Search for the cell housing the specified text and yield its (x, y) center coordinate. 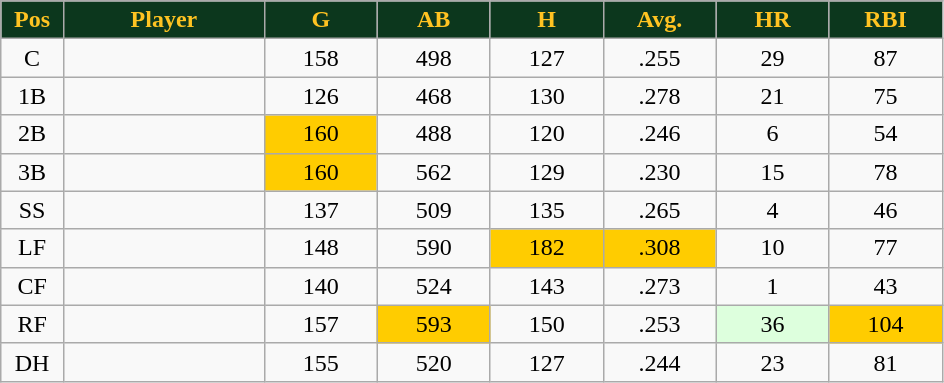
G (320, 20)
593 (434, 324)
520 (434, 362)
157 (320, 324)
23 (772, 362)
182 (546, 248)
78 (886, 172)
6 (772, 134)
140 (320, 286)
81 (886, 362)
.308 (660, 248)
RBI (886, 20)
Pos (32, 20)
HR (772, 20)
509 (434, 210)
1B (32, 96)
120 (546, 134)
148 (320, 248)
.230 (660, 172)
43 (886, 286)
143 (546, 286)
LF (32, 248)
87 (886, 58)
AB (434, 20)
RF (32, 324)
DH (32, 362)
.255 (660, 58)
54 (886, 134)
H (546, 20)
498 (434, 58)
10 (772, 248)
C (32, 58)
.273 (660, 286)
SS (32, 210)
126 (320, 96)
2B (32, 134)
15 (772, 172)
Avg. (660, 20)
1 (772, 286)
.278 (660, 96)
4 (772, 210)
Player (164, 20)
150 (546, 324)
155 (320, 362)
.253 (660, 324)
.246 (660, 134)
135 (546, 210)
29 (772, 58)
36 (772, 324)
3B (32, 172)
130 (546, 96)
488 (434, 134)
137 (320, 210)
104 (886, 324)
562 (434, 172)
77 (886, 248)
.244 (660, 362)
21 (772, 96)
524 (434, 286)
129 (546, 172)
468 (434, 96)
590 (434, 248)
CF (32, 286)
75 (886, 96)
46 (886, 210)
.265 (660, 210)
158 (320, 58)
